Return the [X, Y] coordinate for the center point of the cell that contains the specified text.  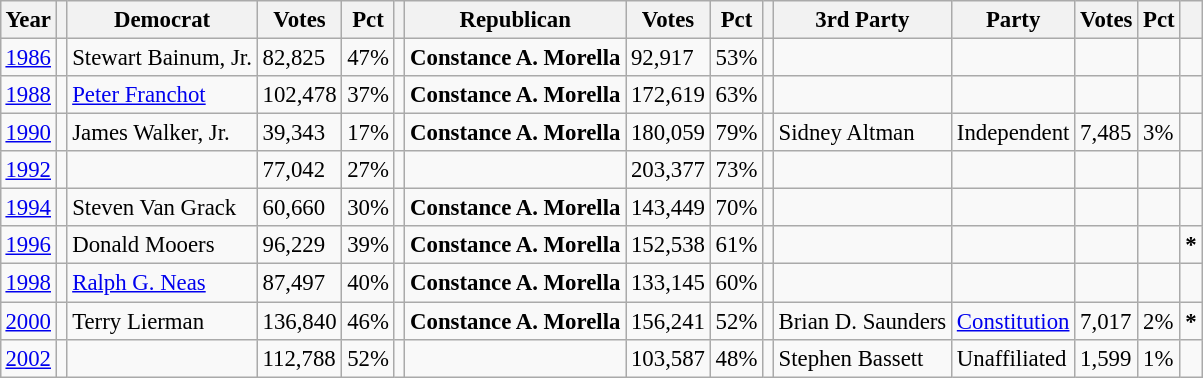
39% [368, 245]
37% [368, 95]
39,343 [300, 133]
Ralph G. Neas [162, 283]
1998 [28, 283]
27% [368, 170]
1992 [28, 170]
143,449 [668, 208]
Stewart Bainum, Jr. [162, 57]
Independent [1014, 133]
61% [736, 245]
Brian D. Saunders [862, 321]
73% [736, 170]
46% [368, 321]
103,587 [668, 358]
133,145 [668, 283]
Democrat [162, 20]
152,538 [668, 245]
Terry Lierman [162, 321]
60,660 [300, 208]
Stephen Bassett [862, 358]
7,485 [1106, 133]
Year [28, 20]
102,478 [300, 95]
3% [1159, 133]
1996 [28, 245]
2000 [28, 321]
70% [736, 208]
2% [1159, 321]
3rd Party [862, 20]
47% [368, 57]
1986 [28, 57]
Steven Van Grack [162, 208]
30% [368, 208]
17% [368, 133]
Peter Franchot [162, 95]
1994 [28, 208]
87,497 [300, 283]
Donald Mooers [162, 245]
53% [736, 57]
Constitution [1014, 321]
156,241 [668, 321]
1988 [28, 95]
40% [368, 283]
203,377 [668, 170]
112,788 [300, 358]
136,840 [300, 321]
1990 [28, 133]
48% [736, 358]
7,017 [1106, 321]
82,825 [300, 57]
Party [1014, 20]
60% [736, 283]
2002 [28, 358]
Republican [516, 20]
1,599 [1106, 358]
Sidney Altman [862, 133]
79% [736, 133]
180,059 [668, 133]
77,042 [300, 170]
92,917 [668, 57]
172,619 [668, 95]
1% [1159, 358]
63% [736, 95]
Unaffiliated [1014, 358]
96,229 [300, 245]
James Walker, Jr. [162, 133]
